Pinpoint the cell where the given text exists, returning its (X, Y) midpoint coordinate. 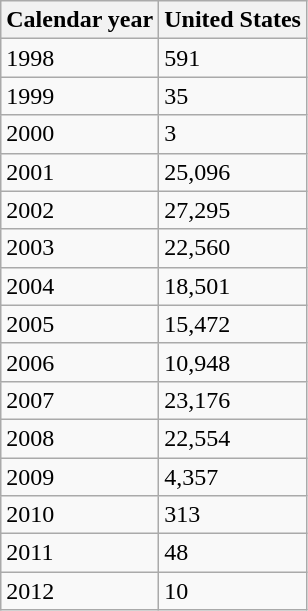
1999 (80, 96)
2006 (80, 362)
10 (233, 591)
2003 (80, 248)
2012 (80, 591)
1998 (80, 58)
2007 (80, 400)
2008 (80, 438)
Calendar year (80, 20)
22,554 (233, 438)
25,096 (233, 172)
4,357 (233, 477)
35 (233, 96)
United States (233, 20)
48 (233, 553)
591 (233, 58)
18,501 (233, 286)
23,176 (233, 400)
2010 (80, 515)
2005 (80, 324)
15,472 (233, 324)
2002 (80, 210)
2001 (80, 172)
22,560 (233, 248)
27,295 (233, 210)
2000 (80, 134)
3 (233, 134)
10,948 (233, 362)
313 (233, 515)
2004 (80, 286)
2011 (80, 553)
2009 (80, 477)
